Locate the cell with the specified text and output its [X, Y] center coordinate. 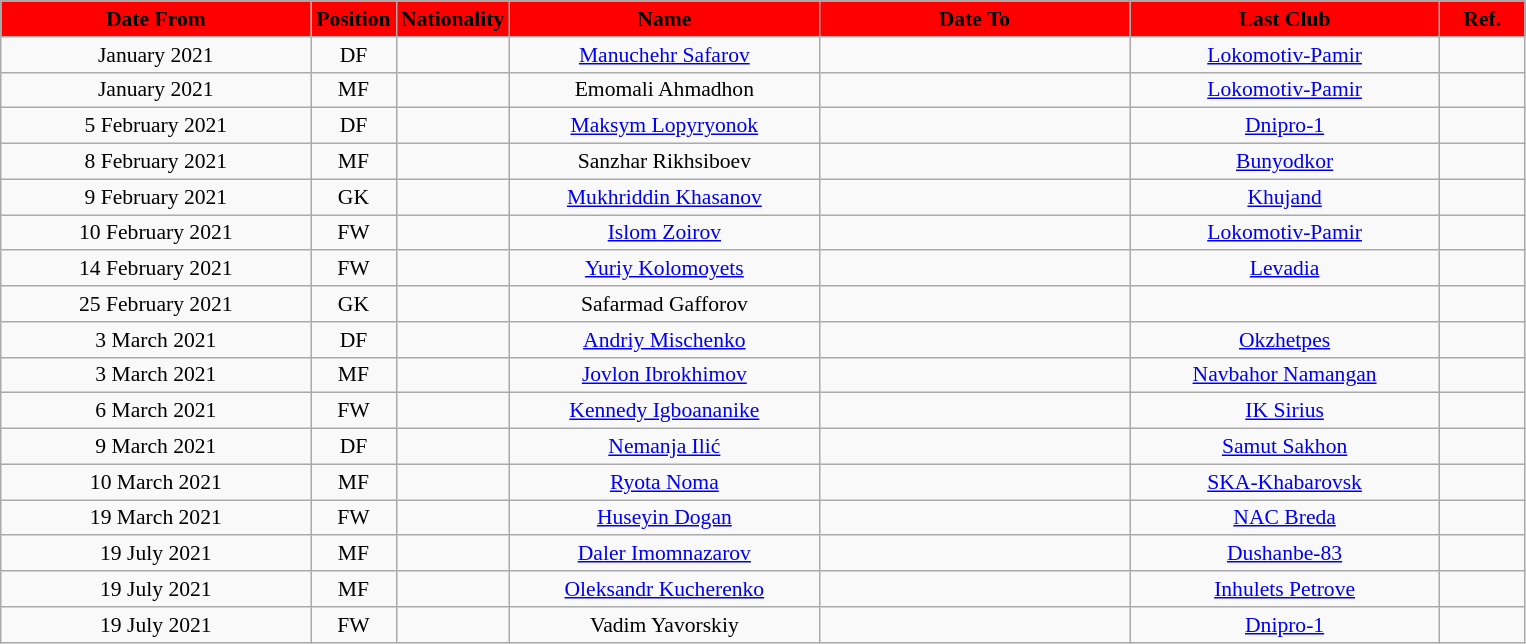
Dushanbe-83 [1285, 554]
Date From [156, 19]
Position [354, 19]
Levadia [1285, 269]
Okzhetpes [1285, 340]
Last Club [1285, 19]
Yuriy Kolomoyets [664, 269]
14 February 2021 [156, 269]
Nationality [452, 19]
Emomali Ahmadhon [664, 90]
Date To [974, 19]
Daler Imomnazarov [664, 554]
Andriy Mischenko [664, 340]
Kennedy Igboananike [664, 411]
Vadim Yavorskiy [664, 625]
10 February 2021 [156, 233]
Safarmad Gafforov [664, 304]
Oleksandr Kucherenko [664, 589]
Khujand [1285, 197]
Samut Sakhon [1285, 447]
Maksym Lopyryonok [664, 126]
Mukhriddin Khasanov [664, 197]
Ryota Noma [664, 482]
IK Sirius [1285, 411]
Ref. [1482, 19]
SKA-Khabarovsk [1285, 482]
25 February 2021 [156, 304]
9 February 2021 [156, 197]
Manuchehr Safarov [664, 55]
Inhulets Petrove [1285, 589]
5 February 2021 [156, 126]
Islom Zoirov [664, 233]
10 March 2021 [156, 482]
Jovlon Ibrokhimov [664, 375]
Bunyodkor [1285, 162]
8 February 2021 [156, 162]
9 March 2021 [156, 447]
Name [664, 19]
Navbahor Namangan [1285, 375]
19 March 2021 [156, 518]
Sanzhar Rikhsiboev [664, 162]
6 March 2021 [156, 411]
Nemanja Ilić [664, 447]
Huseyin Dogan [664, 518]
NAC Breda [1285, 518]
